From the cell containing the given text, extract its center point as (X, Y) coordinate. 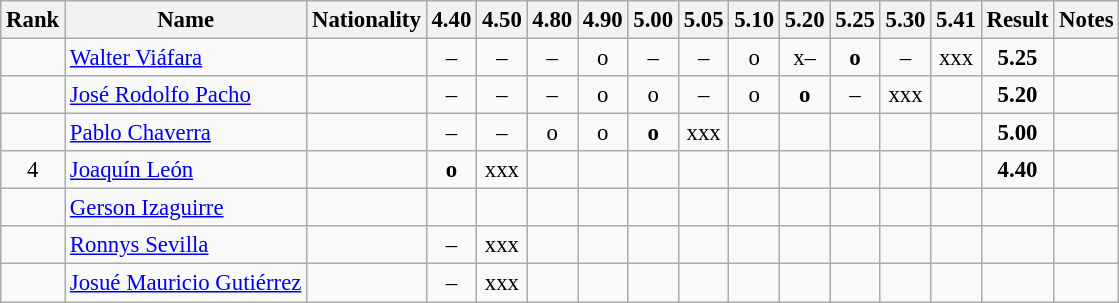
José Rodolfo Pacho (186, 95)
Pablo Chaverra (186, 133)
4.50 (502, 20)
4 (33, 170)
Ronnys Sevilla (186, 245)
Joaquín León (186, 170)
5.10 (754, 20)
5.41 (956, 20)
Result (1018, 20)
Name (186, 20)
x– (804, 58)
5.05 (703, 20)
4.90 (603, 20)
Notes (1086, 20)
Nationality (366, 20)
Rank (33, 20)
Gerson Izaguirre (186, 208)
Walter Viáfara (186, 58)
Josué Mauricio Gutiérrez (186, 283)
4.80 (552, 20)
5.30 (905, 20)
